Capture the cell that displays the provided text and extract its (x, y) central coordinate. 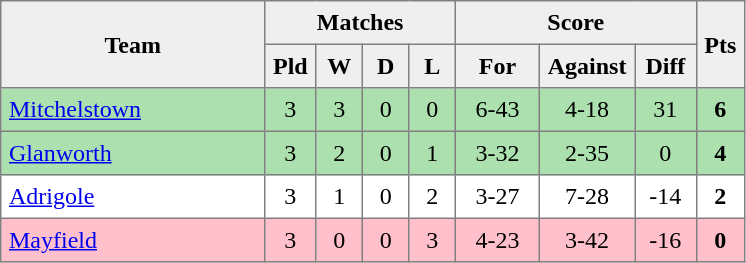
4-18 (586, 110)
W (339, 66)
-14 (666, 197)
L (432, 66)
6-43 (497, 110)
Matches (360, 23)
Mayfield (133, 240)
Score (576, 23)
Team (133, 44)
31 (666, 110)
2-35 (586, 153)
Mitchelstown (133, 110)
Adrigole (133, 197)
Glanworth (133, 153)
3-42 (586, 240)
Pts (720, 44)
Diff (666, 66)
For (497, 66)
-16 (666, 240)
7-28 (586, 197)
Against (586, 66)
4 (720, 153)
3-27 (497, 197)
D (385, 66)
Pld (290, 66)
4-23 (497, 240)
3-32 (497, 153)
6 (720, 110)
